Identify which cell holds the provided text, then report its (X, Y) central coordinate. 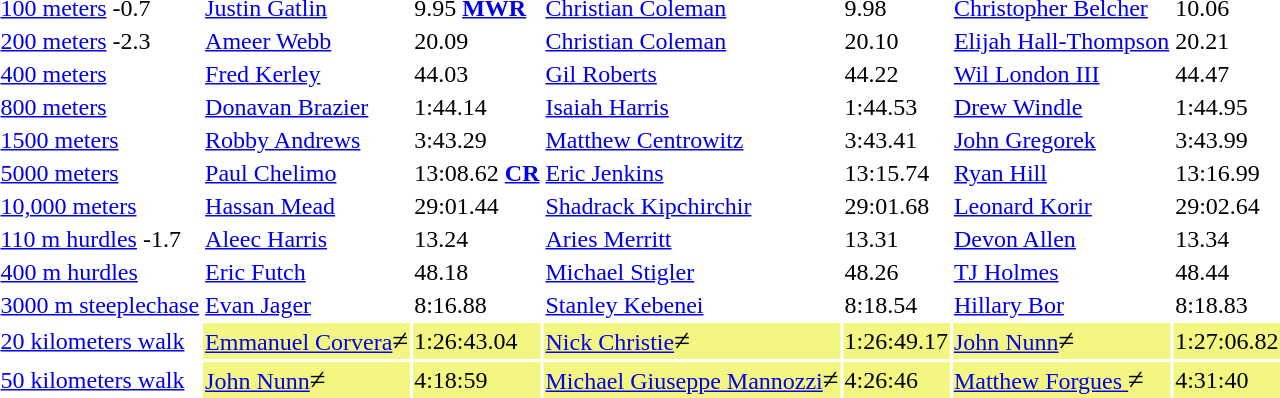
13:15.74 (896, 173)
48.26 (896, 272)
Fred Kerley (307, 74)
Ameer Webb (307, 41)
Leonard Korir (1061, 206)
1:44.95 (1227, 107)
3:43.41 (896, 140)
Eric Futch (307, 272)
8:16.88 (477, 305)
Elijah Hall-Thompson (1061, 41)
Emmanuel Corvera≠ (307, 341)
1:44.53 (896, 107)
Wil London III (1061, 74)
3:43.29 (477, 140)
Donavan Brazier (307, 107)
TJ Holmes (1061, 272)
Eric Jenkins (692, 173)
Nick Christie≠ (692, 341)
John Gregorek (1061, 140)
1:27:06.82 (1227, 341)
Aries Merritt (692, 239)
29:01.44 (477, 206)
13.31 (896, 239)
3:43.99 (1227, 140)
Ryan Hill (1061, 173)
13.34 (1227, 239)
13.24 (477, 239)
8:18.83 (1227, 305)
Michael Stigler (692, 272)
Robby Andrews (307, 140)
Stanley Kebenei (692, 305)
1:44.14 (477, 107)
Christian Coleman (692, 41)
Matthew Forgues ≠ (1061, 380)
Paul Chelimo (307, 173)
44.22 (896, 74)
Michael Giuseppe Mannozzi≠ (692, 380)
4:18:59 (477, 380)
Drew Windle (1061, 107)
Hillary Bor (1061, 305)
Isaiah Harris (692, 107)
Aleec Harris (307, 239)
4:26:46 (896, 380)
1:26:43.04 (477, 341)
48.44 (1227, 272)
48.18 (477, 272)
Shadrack Kipchirchir (692, 206)
Gil Roberts (692, 74)
29:01.68 (896, 206)
13:08.62 CR (477, 173)
1:26:49.17 (896, 341)
20.21 (1227, 41)
Evan Jager (307, 305)
Matthew Centrowitz (692, 140)
Hassan Mead (307, 206)
Devon Allen (1061, 239)
29:02.64 (1227, 206)
44.03 (477, 74)
44.47 (1227, 74)
8:18.54 (896, 305)
13:16.99 (1227, 173)
4:31:40 (1227, 380)
20.10 (896, 41)
20.09 (477, 41)
